From the cell containing the given text, extract its center point as (X, Y) coordinate. 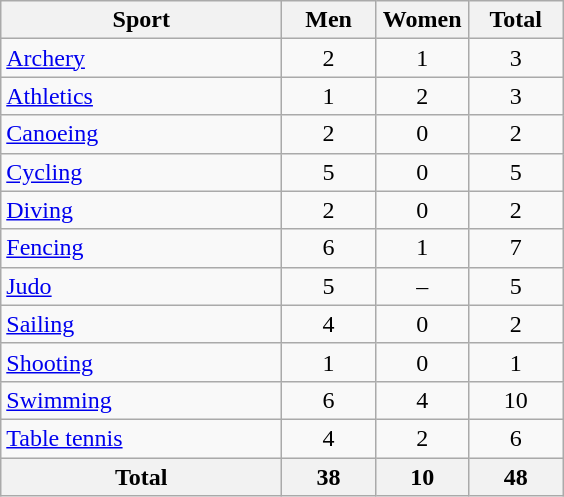
Cycling (142, 172)
Fencing (142, 248)
38 (329, 477)
Diving (142, 210)
Men (329, 20)
Shooting (142, 362)
Women (422, 20)
48 (516, 477)
Judo (142, 286)
Canoeing (142, 134)
Athletics (142, 96)
Sport (142, 20)
– (422, 286)
Archery (142, 58)
Sailing (142, 324)
Swimming (142, 400)
7 (516, 248)
Table tennis (142, 438)
